From the cell containing the given text, extract its center point as [x, y] coordinate. 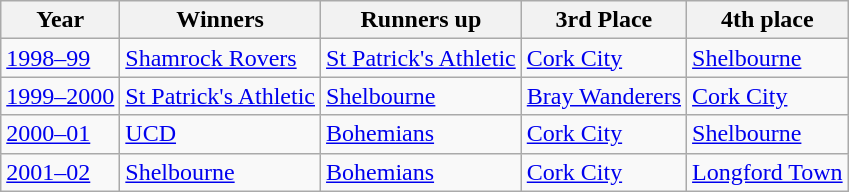
Winners [220, 20]
Runners up [422, 20]
4th place [768, 20]
Year [60, 20]
Bray Wanderers [604, 96]
UCD [220, 134]
Longford Town [768, 172]
1999–2000 [60, 96]
2001–02 [60, 172]
3rd Place [604, 20]
2000–01 [60, 134]
Shamrock Rovers [220, 58]
1998–99 [60, 58]
